Determine the [x, y] coordinate at the center of the cell enclosing the given text.  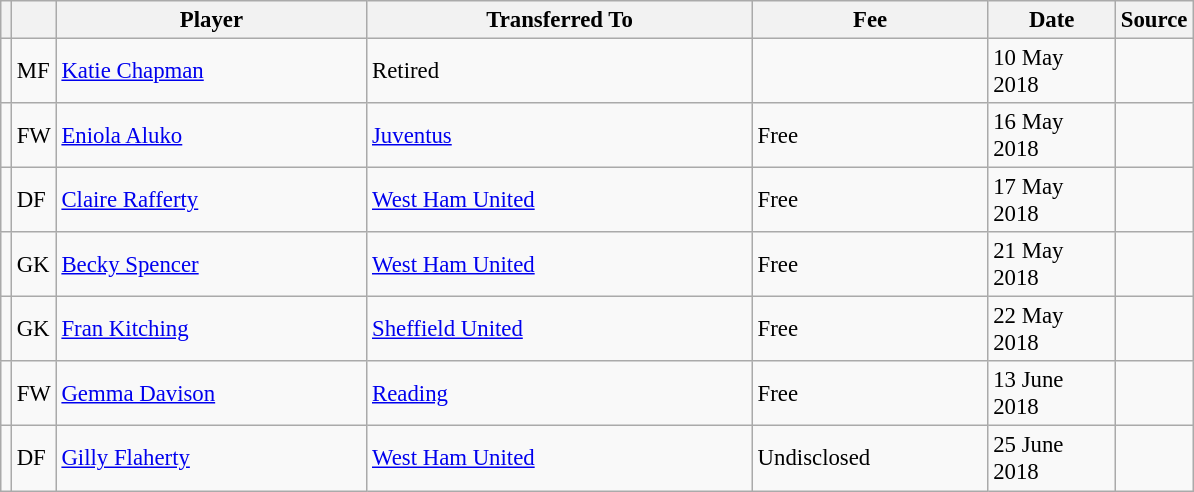
Sheffield United [560, 330]
MF [34, 72]
Retired [560, 72]
Transferred To [560, 20]
Fran Kitching [212, 330]
Undisclosed [870, 458]
Source [1154, 20]
Fee [870, 20]
Katie Chapman [212, 72]
13 June 2018 [1052, 394]
21 May 2018 [1052, 264]
16 May 2018 [1052, 136]
Juventus [560, 136]
Reading [560, 394]
17 May 2018 [1052, 200]
Claire Rafferty [212, 200]
25 June 2018 [1052, 458]
10 May 2018 [1052, 72]
Eniola Aluko [212, 136]
Date [1052, 20]
Player [212, 20]
Gilly Flaherty [212, 458]
Becky Spencer [212, 264]
22 May 2018 [1052, 330]
Gemma Davison [212, 394]
